Determine the [x, y] coordinate at the center of the cell enclosing the given text.  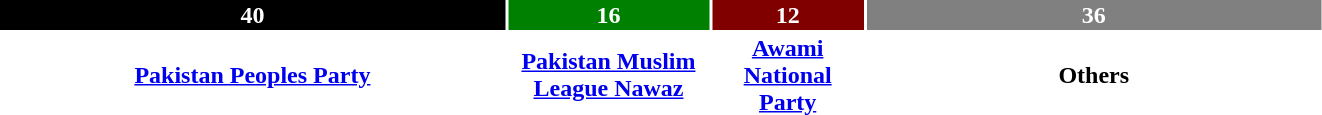
36 [1094, 15]
12 [788, 15]
40 [252, 15]
16 [608, 15]
